Return the [x, y] coordinate for the center point of the cell that contains the specified text.  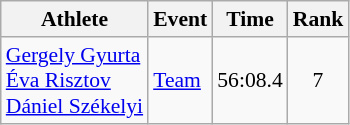
Event [180, 19]
Team [180, 80]
Athlete [74, 19]
56:08.4 [250, 80]
Rank [318, 19]
7 [318, 80]
Time [250, 19]
Gergely GyurtaÉva RisztovDániel Székelyi [74, 80]
